Output the [x, y] coordinate of the center of the cell containing the given text.  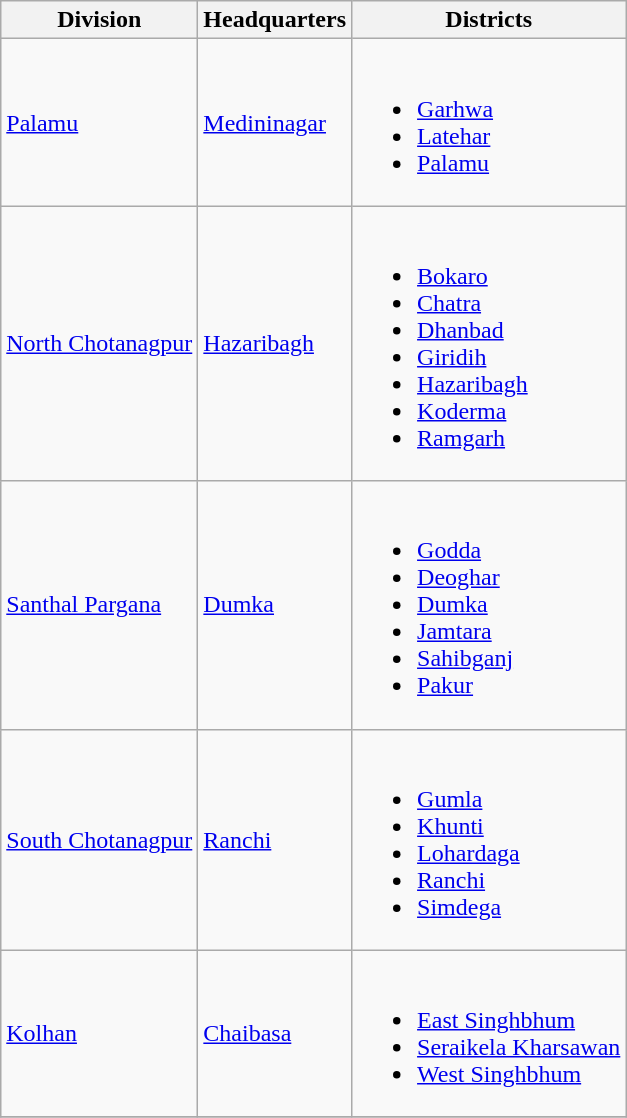
North Chotanagpur [100, 344]
Ranchi [275, 840]
Palamu [100, 122]
Districts [489, 20]
Santhal Pargana [100, 605]
South Chotanagpur [100, 840]
Hazaribagh [275, 344]
Headquarters [275, 20]
Chaibasa [275, 1034]
GumlaKhuntiLohardagaRanchiSimdega [489, 840]
GarhwaLateharPalamu [489, 122]
GoddaDeogharDumkaJamtaraSahibganjPakur [489, 605]
Kolhan [100, 1034]
Dumka [275, 605]
East SinghbhumSeraikela KharsawanWest Singhbhum [489, 1034]
Division [100, 20]
Medininagar [275, 122]
BokaroChatraDhanbadGiridihHazaribaghKodermaRamgarh [489, 344]
